For the text-containing cell, return its midpoint in [X, Y] coordinate format. 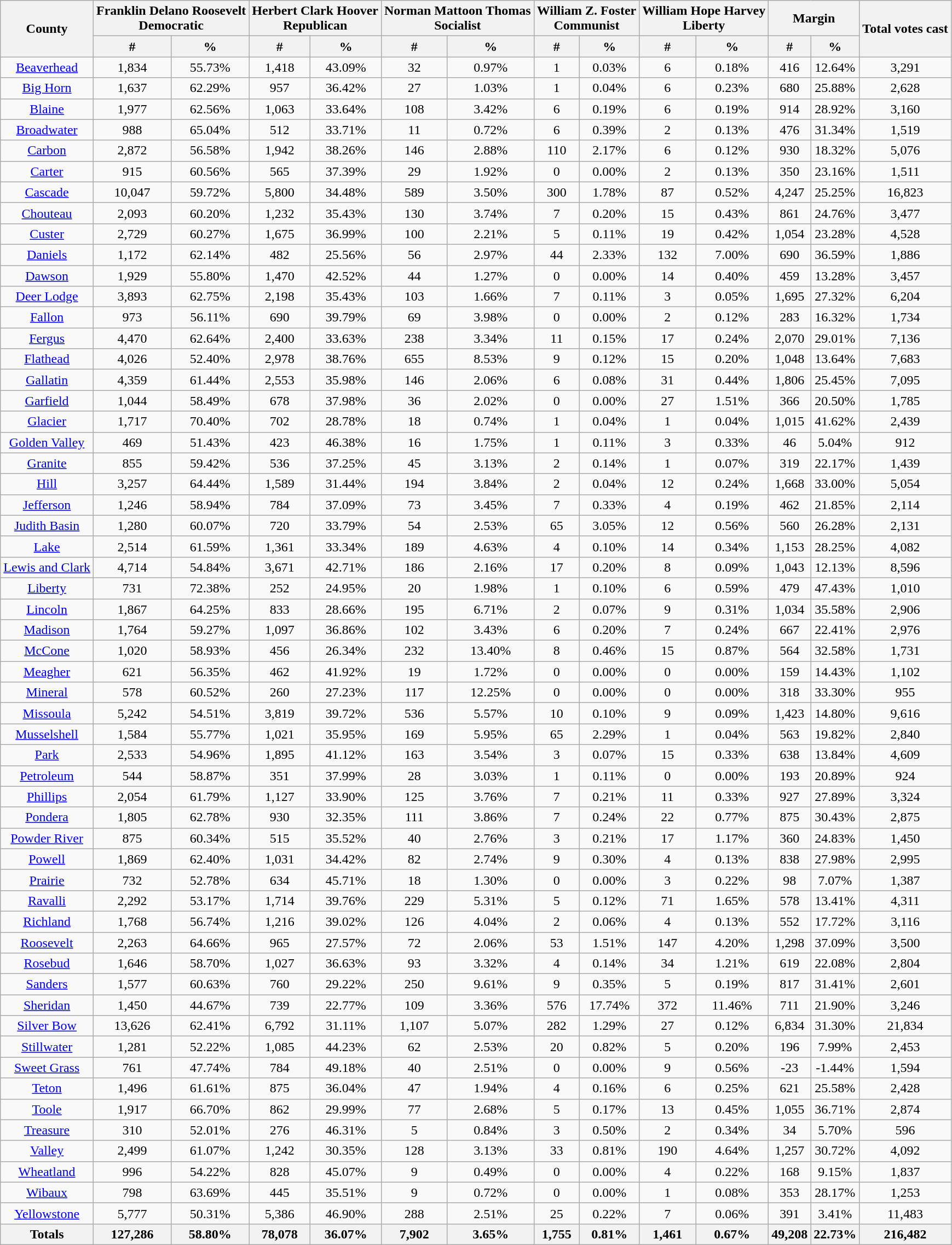
711 [789, 1005]
28 [414, 776]
634 [280, 880]
Park [47, 755]
12.13% [835, 567]
2,114 [905, 505]
21.85% [835, 505]
817 [789, 984]
1.21% [732, 964]
2,131 [905, 526]
35.58% [835, 609]
35.98% [346, 380]
60.63% [210, 984]
282 [556, 1026]
1.94% [491, 1088]
1,298 [789, 942]
46.90% [346, 1213]
1,714 [280, 901]
45 [414, 463]
924 [905, 776]
0.59% [732, 588]
2,804 [905, 964]
36 [414, 401]
300 [556, 192]
58.93% [210, 651]
22 [668, 817]
59.42% [210, 463]
1,034 [789, 609]
1,242 [280, 1151]
117 [414, 693]
619 [789, 964]
39.02% [346, 921]
66.70% [210, 1109]
Pondera [47, 817]
0.42% [732, 234]
19.82% [835, 734]
Hill [47, 484]
Petroleum [47, 776]
0.40% [732, 275]
1,085 [280, 1047]
4,528 [905, 234]
3,457 [905, 275]
0.87% [732, 651]
36.07% [346, 1234]
31 [668, 380]
14.80% [835, 713]
62 [414, 1047]
833 [280, 609]
16 [414, 442]
29 [414, 171]
1,637 [132, 88]
10,047 [132, 192]
1,768 [132, 921]
33.34% [346, 546]
2.17% [610, 151]
37.25% [346, 463]
62.75% [210, 297]
0.45% [732, 1109]
13.84% [835, 755]
1,027 [280, 964]
53 [556, 942]
1,837 [905, 1172]
41.12% [346, 755]
194 [414, 484]
1.98% [491, 588]
Glacier [47, 422]
3.05% [610, 526]
0.44% [732, 380]
36.42% [346, 88]
Big Horn [47, 88]
44.23% [346, 1047]
3.34% [491, 338]
0.18% [732, 67]
0.43% [732, 213]
35.95% [346, 734]
110 [556, 151]
798 [132, 1192]
996 [132, 1172]
1.78% [610, 192]
0.15% [610, 338]
4,714 [132, 567]
93 [414, 964]
41.62% [835, 422]
2,995 [905, 859]
914 [789, 109]
36.04% [346, 1088]
4,359 [132, 380]
34.42% [346, 859]
33.00% [835, 484]
61.61% [210, 1088]
9.61% [491, 984]
54 [414, 526]
1,734 [905, 318]
927 [789, 797]
Total votes cast [905, 28]
861 [789, 213]
276 [280, 1130]
0.35% [610, 984]
36.59% [835, 255]
Chouteau [47, 213]
2.33% [610, 255]
1.30% [491, 880]
2,553 [280, 380]
3.98% [491, 318]
186 [414, 567]
William Z. FosterCommunist [587, 19]
1,153 [789, 546]
Wheatland [47, 1172]
Madison [47, 630]
33.64% [346, 109]
11,483 [905, 1213]
Roosevelt [47, 942]
3.86% [491, 817]
Ravalli [47, 901]
1,895 [280, 755]
3.41% [835, 1213]
1,280 [132, 526]
54.84% [210, 567]
87 [668, 192]
4,470 [132, 338]
39.79% [346, 318]
5,800 [280, 192]
5,777 [132, 1213]
42.71% [346, 567]
2,499 [132, 1151]
Margin [814, 19]
3,893 [132, 297]
58.87% [210, 776]
22.73% [835, 1234]
479 [789, 588]
1.75% [491, 442]
Deer Lodge [47, 297]
25.58% [835, 1088]
37.98% [346, 401]
2.74% [491, 859]
Jefferson [47, 505]
512 [280, 130]
46 [789, 442]
252 [280, 588]
32.58% [835, 651]
31.34% [835, 130]
Broadwater [47, 130]
3.76% [491, 797]
828 [280, 1172]
3.45% [491, 505]
60.52% [210, 693]
50.31% [210, 1213]
0.46% [610, 651]
69 [414, 318]
30.35% [346, 1151]
1,929 [132, 275]
58.94% [210, 505]
596 [905, 1130]
36.63% [346, 964]
Powder River [47, 838]
1.03% [491, 88]
55.73% [210, 67]
965 [280, 942]
391 [789, 1213]
310 [132, 1130]
31.44% [346, 484]
-23 [789, 1068]
7.00% [732, 255]
196 [789, 1047]
125 [414, 797]
0.30% [610, 859]
1,717 [132, 422]
0.16% [610, 1088]
56.35% [210, 672]
319 [789, 463]
1,755 [556, 1234]
2,906 [905, 609]
55.80% [210, 275]
60.56% [210, 171]
5.70% [835, 1130]
589 [414, 192]
2,840 [905, 734]
26.34% [346, 651]
1,043 [789, 567]
3.54% [491, 755]
3.65% [491, 1234]
Daniels [47, 255]
33.30% [835, 693]
855 [132, 463]
52.22% [210, 1047]
38.26% [346, 151]
1,805 [132, 817]
2,533 [132, 755]
0.39% [610, 130]
2,628 [905, 88]
1,055 [789, 1109]
22.08% [835, 964]
Fergus [47, 338]
Granite [47, 463]
8.53% [491, 359]
63.69% [210, 1192]
Carbon [47, 151]
1.29% [610, 1026]
2,875 [905, 817]
25 [556, 1213]
Carter [47, 171]
6,834 [789, 1026]
100 [414, 234]
2,514 [132, 546]
47.43% [835, 588]
655 [414, 359]
28.25% [835, 546]
130 [414, 213]
45.71% [346, 880]
232 [414, 651]
1,977 [132, 109]
82 [414, 859]
43.09% [346, 67]
109 [414, 1005]
Blaine [47, 109]
2,093 [132, 213]
13.64% [835, 359]
163 [414, 755]
732 [132, 880]
41.92% [346, 672]
2,874 [905, 1109]
667 [789, 630]
0.31% [732, 609]
0.74% [491, 422]
64.66% [210, 942]
1,675 [280, 234]
Cascade [47, 192]
761 [132, 1068]
7,683 [905, 359]
2,872 [132, 151]
25.25% [835, 192]
52.78% [210, 880]
9.15% [835, 1172]
61.07% [210, 1151]
988 [132, 130]
190 [668, 1151]
102 [414, 630]
Flathead [47, 359]
366 [789, 401]
9,616 [905, 713]
0.52% [732, 192]
5,076 [905, 151]
24.76% [835, 213]
Toole [47, 1109]
46.31% [346, 1130]
4,092 [905, 1151]
4.64% [732, 1151]
McCone [47, 651]
Mineral [47, 693]
2,292 [132, 901]
1,097 [280, 630]
3,257 [132, 484]
7,136 [905, 338]
54.22% [210, 1172]
51.43% [210, 442]
552 [789, 921]
Missoula [47, 713]
760 [280, 984]
26.28% [835, 526]
3,116 [905, 921]
62.78% [210, 817]
1,423 [789, 713]
515 [280, 838]
William Hope HarveyLiberty [704, 19]
1,589 [280, 484]
Sanders [47, 984]
1,021 [280, 734]
13.41% [835, 901]
1,519 [905, 130]
838 [789, 859]
127,286 [132, 1234]
0.25% [732, 1088]
13,626 [132, 1026]
37.99% [346, 776]
3,477 [905, 213]
18.32% [835, 151]
195 [414, 609]
1,015 [789, 422]
23.28% [835, 234]
7,095 [905, 380]
Judith Basin [47, 526]
8,596 [905, 567]
Phillips [47, 797]
4,082 [905, 546]
13 [668, 1109]
3.36% [491, 1005]
65.04% [210, 130]
71 [668, 901]
3,246 [905, 1005]
39.76% [346, 901]
59.27% [210, 630]
33.79% [346, 526]
60.27% [210, 234]
72.38% [210, 588]
1.65% [732, 901]
Franklin Delano RooseveltDemocratic [171, 19]
1,496 [132, 1088]
1.92% [491, 171]
1,577 [132, 984]
1,031 [280, 859]
Yellowstone [47, 1213]
61.79% [210, 797]
31.41% [835, 984]
1,917 [132, 1109]
5.07% [491, 1026]
720 [280, 526]
Valley [47, 1151]
1,246 [132, 505]
12.64% [835, 67]
1.72% [491, 672]
45.07% [346, 1172]
61.59% [210, 546]
6,204 [905, 297]
1,048 [789, 359]
1,886 [905, 255]
862 [280, 1109]
1,695 [789, 297]
Musselshell [47, 734]
62.40% [210, 859]
22.77% [346, 1005]
36.99% [346, 234]
52.01% [210, 1130]
Lewis and Clark [47, 567]
2,054 [132, 797]
1,942 [280, 151]
416 [789, 67]
33.71% [346, 130]
27.57% [346, 942]
955 [905, 693]
56 [414, 255]
6.71% [491, 609]
1.17% [732, 838]
4,247 [789, 192]
3,160 [905, 109]
35.52% [346, 838]
16.32% [835, 318]
1,172 [132, 255]
2,439 [905, 422]
16,823 [905, 192]
260 [280, 693]
1,127 [280, 797]
30.43% [835, 817]
59.72% [210, 192]
168 [789, 1172]
288 [414, 1213]
3,291 [905, 67]
1,439 [905, 463]
1,834 [132, 67]
20.50% [835, 401]
Lake [47, 546]
31.11% [346, 1026]
33 [556, 1151]
3.32% [491, 964]
159 [789, 672]
2,070 [789, 338]
29.99% [346, 1109]
372 [668, 1005]
576 [556, 1005]
17.72% [835, 921]
2,428 [905, 1088]
Treasure [47, 1130]
24.95% [346, 588]
2.97% [491, 255]
7.07% [835, 880]
1,594 [905, 1068]
Silver Bow [47, 1026]
565 [280, 171]
31.30% [835, 1026]
2,976 [905, 630]
3.43% [491, 630]
353 [789, 1192]
3.50% [491, 192]
23.16% [835, 171]
47 [414, 1088]
28.66% [346, 609]
36.86% [346, 630]
Prairie [47, 880]
445 [280, 1192]
1,361 [280, 546]
238 [414, 338]
1,470 [280, 275]
14.43% [835, 672]
103 [414, 297]
33.90% [346, 797]
0.49% [491, 1172]
108 [414, 109]
3,324 [905, 797]
11.46% [732, 1005]
28.78% [346, 422]
Garfield [47, 401]
Wibaux [47, 1192]
7.99% [835, 1047]
360 [789, 838]
77 [414, 1109]
2,400 [280, 338]
58.49% [210, 401]
54.96% [210, 755]
29.22% [346, 984]
5.57% [491, 713]
0.50% [610, 1130]
4,026 [132, 359]
5,386 [280, 1213]
Rosebud [47, 964]
60.34% [210, 838]
1,418 [280, 67]
49,208 [789, 1234]
189 [414, 546]
62.41% [210, 1026]
30.72% [835, 1151]
38.76% [346, 359]
1,461 [668, 1234]
678 [280, 401]
56.11% [210, 318]
72 [414, 942]
250 [414, 984]
2.16% [491, 567]
Fallon [47, 318]
1,387 [905, 880]
2.76% [491, 838]
Teton [47, 1088]
132 [668, 255]
62.14% [210, 255]
35.51% [346, 1192]
544 [132, 776]
0.82% [610, 1047]
29.01% [835, 338]
Stillwater [47, 1047]
1,257 [789, 1151]
60.07% [210, 526]
1,731 [905, 651]
3.42% [491, 109]
46.38% [346, 442]
1,511 [905, 171]
21.90% [835, 1005]
560 [789, 526]
915 [132, 171]
32 [414, 67]
459 [789, 275]
56.74% [210, 921]
482 [280, 255]
64.25% [210, 609]
47.74% [210, 1068]
5.04% [835, 442]
27.32% [835, 297]
216,482 [905, 1234]
702 [280, 422]
4.63% [491, 546]
2.88% [491, 151]
1,216 [280, 921]
28.92% [835, 109]
2,978 [280, 359]
61.44% [210, 380]
County [47, 28]
5.31% [491, 901]
2,263 [132, 942]
2.02% [491, 401]
Powell [47, 859]
2,198 [280, 297]
229 [414, 901]
0.03% [610, 67]
739 [280, 1005]
53.17% [210, 901]
58.70% [210, 964]
Dawson [47, 275]
25.88% [835, 88]
1,806 [789, 380]
1,584 [132, 734]
13.40% [491, 651]
24.83% [835, 838]
Totals [47, 1234]
4,609 [905, 755]
4.20% [732, 942]
1,867 [132, 609]
27.23% [346, 693]
0.84% [491, 1130]
1,044 [132, 401]
0.05% [732, 297]
25.45% [835, 380]
638 [789, 755]
Golden Valley [47, 442]
1,668 [789, 484]
351 [280, 776]
44.67% [210, 1005]
283 [789, 318]
22.41% [835, 630]
1,010 [905, 588]
1,054 [789, 234]
469 [132, 442]
4,311 [905, 901]
73 [414, 505]
78,078 [280, 1234]
70.40% [210, 422]
39.72% [346, 713]
0.97% [491, 67]
Norman Mattoon ThomasSocialist [458, 19]
912 [905, 442]
2.29% [610, 734]
Liberty [47, 588]
1.27% [491, 275]
1,253 [905, 1192]
1,102 [905, 672]
5,242 [132, 713]
Beaverhead [47, 67]
1,063 [280, 109]
60.20% [210, 213]
-1.44% [835, 1068]
Sweet Grass [47, 1068]
20.89% [835, 776]
34.48% [346, 192]
128 [414, 1151]
0.77% [732, 817]
2,729 [132, 234]
55.77% [210, 734]
Herbert Clark HooverRepublican [315, 19]
5.95% [491, 734]
62.64% [210, 338]
98 [789, 880]
680 [789, 88]
3.74% [491, 213]
27.89% [835, 797]
54.51% [210, 713]
0.23% [732, 88]
21,834 [905, 1026]
7,902 [414, 1234]
731 [132, 588]
126 [414, 921]
56.58% [210, 151]
12.25% [491, 693]
0.67% [732, 1234]
62.56% [210, 109]
564 [789, 651]
3,500 [905, 942]
193 [789, 776]
10 [556, 713]
350 [789, 171]
6,792 [280, 1026]
4.04% [491, 921]
Sheridan [47, 1005]
Meagher [47, 672]
2,601 [905, 984]
58.80% [210, 1234]
Gallatin [47, 380]
2,453 [905, 1047]
2.21% [491, 234]
37.39% [346, 171]
169 [414, 734]
2.68% [491, 1109]
Lincoln [47, 609]
52.40% [210, 359]
1,020 [132, 651]
49.18% [346, 1068]
973 [132, 318]
563 [789, 734]
1,764 [132, 630]
27.98% [835, 859]
17.74% [610, 1005]
423 [280, 442]
3,819 [280, 713]
476 [789, 130]
33.63% [346, 338]
64.44% [210, 484]
1.66% [491, 297]
3.84% [491, 484]
36.71% [835, 1109]
Richland [47, 921]
3.03% [491, 776]
42.52% [346, 275]
957 [280, 88]
62.29% [210, 88]
5,054 [905, 484]
456 [280, 651]
25.56% [346, 255]
147 [668, 942]
111 [414, 817]
28.17% [835, 1192]
318 [789, 693]
1,232 [280, 213]
Custer [47, 234]
3,671 [280, 567]
1,785 [905, 401]
1,869 [132, 859]
0.17% [610, 1109]
13.28% [835, 275]
22.17% [835, 463]
1,107 [414, 1026]
32.35% [346, 817]
1,281 [132, 1047]
1,646 [132, 964]
